Identify which cell holds the provided text, then report its (X, Y) central coordinate. 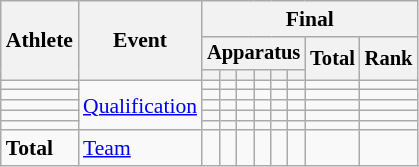
Athlete (40, 40)
Team (140, 149)
Event (140, 40)
Apparatus (254, 54)
Rank (389, 58)
Qualification (140, 106)
Final (310, 19)
